Detect which cell encompasses the target text, then output its (x, y) center coordinate. 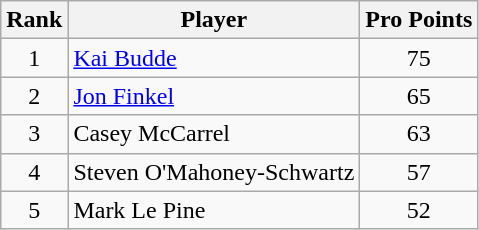
4 (34, 172)
2 (34, 96)
65 (419, 96)
1 (34, 58)
Steven O'Mahoney-Schwartz (214, 172)
5 (34, 210)
57 (419, 172)
63 (419, 134)
Pro Points (419, 20)
Jon Finkel (214, 96)
Rank (34, 20)
Mark Le Pine (214, 210)
52 (419, 210)
Player (214, 20)
Kai Budde (214, 58)
3 (34, 134)
Casey McCarrel (214, 134)
75 (419, 58)
